Output the [X, Y] coordinate of the center of the cell containing the given text.  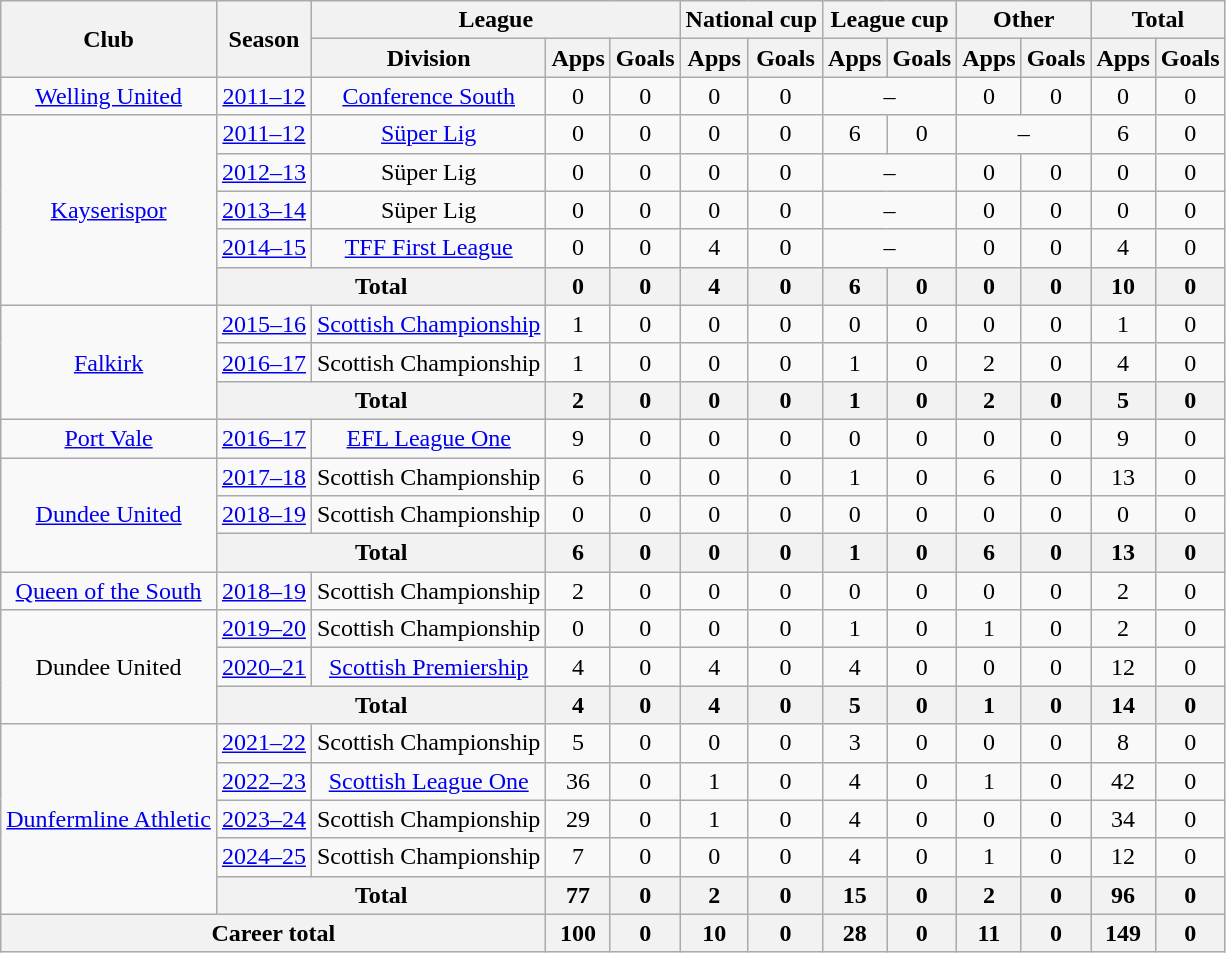
34 [1123, 819]
Career total [274, 933]
National cup [751, 20]
2015–16 [264, 324]
Division [428, 58]
28 [855, 933]
2021–22 [264, 743]
2020–21 [264, 667]
Queen of the South [109, 591]
2024–25 [264, 857]
Welling United [109, 96]
Falkirk [109, 362]
2017–18 [264, 477]
Dunfermline Athletic [109, 819]
Club [109, 39]
EFL League One [428, 438]
7 [578, 857]
League [496, 20]
League cup [890, 20]
Season [264, 39]
Scottish Premiership [428, 667]
96 [1123, 895]
14 [1123, 705]
15 [855, 895]
2014–15 [264, 248]
36 [578, 781]
77 [578, 895]
2012–13 [264, 172]
Scottish League One [428, 781]
2019–20 [264, 629]
149 [1123, 933]
2013–14 [264, 210]
Port Vale [109, 438]
3 [855, 743]
8 [1123, 743]
TFF First League [428, 248]
2023–24 [264, 819]
2022–23 [264, 781]
29 [578, 819]
42 [1123, 781]
Kayserispor [109, 210]
11 [989, 933]
Other [1024, 20]
Conference South [428, 96]
100 [578, 933]
